For the text-containing cell, return its midpoint in (x, y) coordinate format. 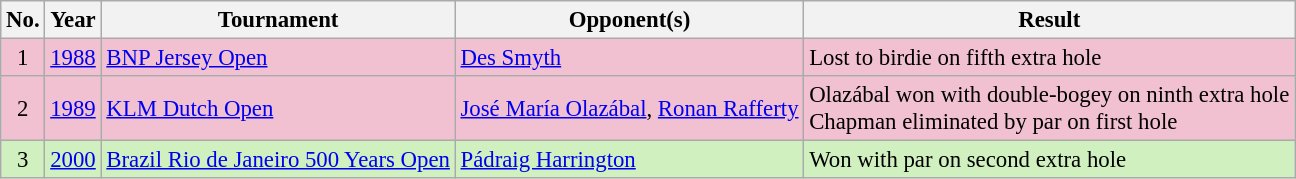
1989 (73, 108)
Pádraig Harrington (630, 160)
Won with par on second extra hole (1050, 160)
BNP Jersey Open (278, 58)
2 (23, 108)
1988 (73, 58)
Result (1050, 20)
Opponent(s) (630, 20)
José María Olazábal, Ronan Rafferty (630, 108)
3 (23, 160)
Olazábal won with double-bogey on ninth extra holeChapman eliminated by par on first hole (1050, 108)
Lost to birdie on fifth extra hole (1050, 58)
Year (73, 20)
Tournament (278, 20)
2000 (73, 160)
Des Smyth (630, 58)
No. (23, 20)
Brazil Rio de Janeiro 500 Years Open (278, 160)
KLM Dutch Open (278, 108)
1 (23, 58)
